For the text-containing cell, return its midpoint in (X, Y) coordinate format. 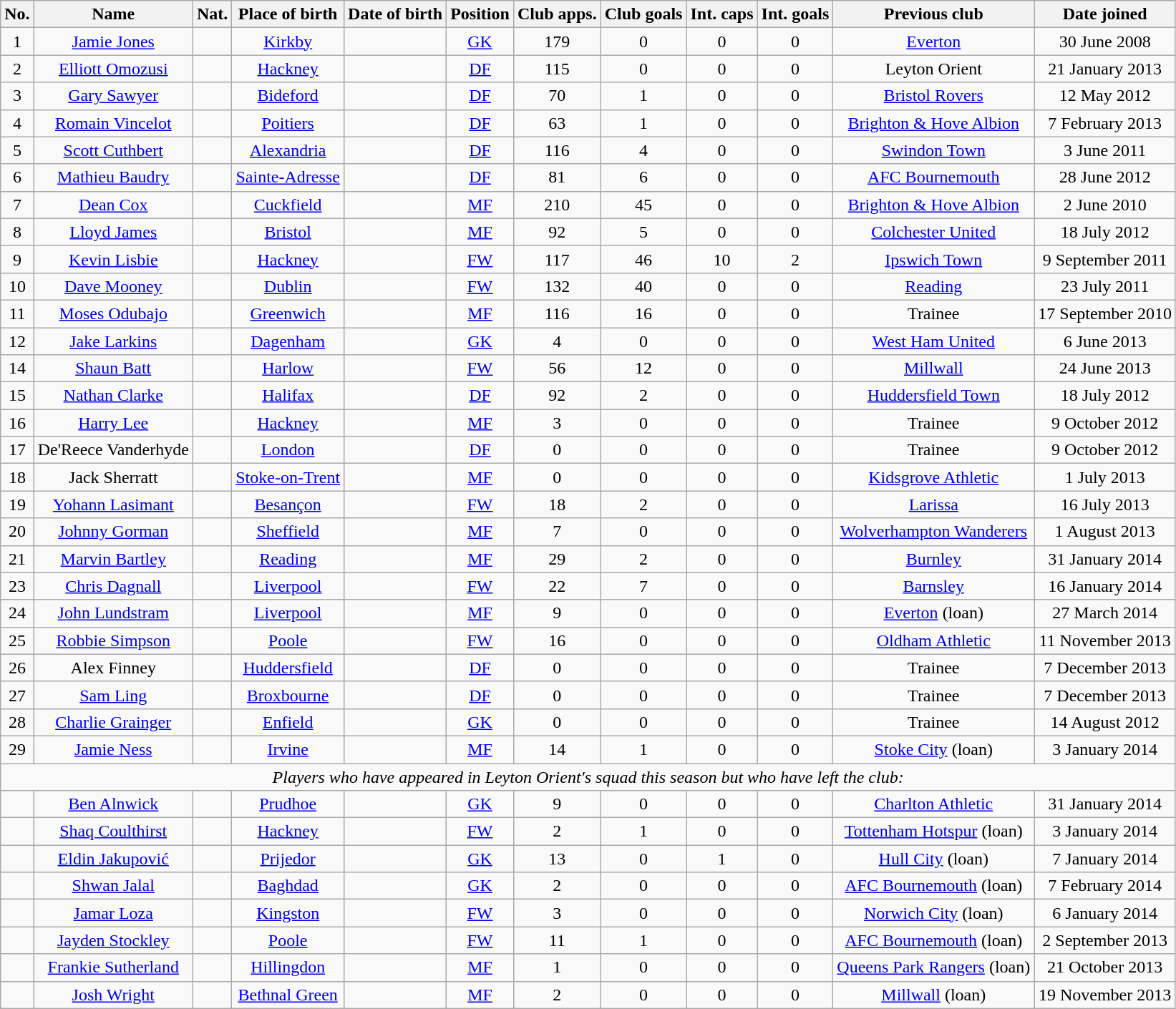
Sheffield (288, 532)
16 July 2013 (1105, 504)
6 June 2013 (1105, 341)
Broxbourne (288, 695)
Sam Ling (113, 695)
Position (480, 14)
Tottenham Hotspur (loan) (933, 832)
Colchester United (933, 232)
15 (17, 396)
Kingston (288, 913)
23 July 2011 (1105, 286)
Club apps. (557, 14)
Bethnal Green (288, 995)
Shaun Batt (113, 369)
16 January 2014 (1105, 586)
Jayden Stockley (113, 940)
Eldin Jakupović (113, 859)
Bristol (288, 232)
Sainte-Adresse (288, 177)
Date of birth (395, 14)
Dean Cox (113, 205)
Ipswich Town (933, 259)
Johnny Gorman (113, 532)
Harry Lee (113, 423)
7 January 2014 (1105, 859)
Irvine (288, 749)
Int. goals (795, 14)
Bristol Rovers (933, 96)
Besançon (288, 504)
Hillingdon (288, 967)
Swindon Town (933, 150)
Frankie Sutherland (113, 967)
Harlow (288, 369)
6 January 2014 (1105, 913)
Enfield (288, 722)
26 (17, 668)
Marvin Bartley (113, 559)
Burnley (933, 559)
24 (17, 613)
Stoke-on-Trent (288, 477)
1 July 2013 (1105, 477)
Lloyd James (113, 232)
Poitiers (288, 123)
John Lundstram (113, 613)
Previous club (933, 14)
2 September 2013 (1105, 940)
21 January 2013 (1105, 69)
45 (643, 205)
Larissa (933, 504)
20 (17, 532)
Jake Larkins (113, 341)
Prijedor (288, 859)
Millwall (loan) (933, 995)
Dublin (288, 286)
Kirkby (288, 42)
Prudhoe (288, 804)
Shwan Jalal (113, 886)
7 February 2013 (1105, 123)
24 June 2013 (1105, 369)
Queens Park Rangers (loan) (933, 967)
Jamie Ness (113, 749)
Int. caps (721, 14)
Greenwich (288, 313)
Dave Mooney (113, 286)
21 October 2013 (1105, 967)
Huddersfield Town (933, 396)
3 June 2011 (1105, 150)
Nathan Clarke (113, 396)
Romain Vincelot (113, 123)
Club goals (643, 14)
Elliott Omozusi (113, 69)
Hull City (loan) (933, 859)
9 September 2011 (1105, 259)
Nat. (212, 14)
AFC Bournemouth (933, 177)
Name (113, 14)
46 (643, 259)
40 (643, 286)
Moses Odubajo (113, 313)
Shaq Coulthirst (113, 832)
Baghdad (288, 886)
27 (17, 695)
Everton (933, 42)
210 (557, 205)
Jamie Jones (113, 42)
Leyton Orient (933, 69)
30 June 2008 (1105, 42)
22 (557, 586)
Dagenham (288, 341)
27 March 2014 (1105, 613)
London (288, 450)
Robbie Simpson (113, 640)
Charlton Athletic (933, 804)
8 (17, 232)
Kevin Lisbie (113, 259)
63 (557, 123)
12 May 2012 (1105, 96)
2 June 2010 (1105, 205)
Gary Sawyer (113, 96)
De'Reece Vanderhyde (113, 450)
Huddersfield (288, 668)
Chris Dagnall (113, 586)
Scott Cuthbert (113, 150)
25 (17, 640)
Wolverhampton Wanderers (933, 532)
Barnsley (933, 586)
Everton (loan) (933, 613)
17 (17, 450)
Bideford (288, 96)
Cuckfield (288, 205)
Kidsgrove Athletic (933, 477)
West Ham United (933, 341)
115 (557, 69)
Norwich City (loan) (933, 913)
11 November 2013 (1105, 640)
13 (557, 859)
Mathieu Baudry (113, 177)
179 (557, 42)
14 August 2012 (1105, 722)
23 (17, 586)
56 (557, 369)
Oldham Athletic (933, 640)
Yohann Lasimant (113, 504)
Jack Sherratt (113, 477)
132 (557, 286)
Place of birth (288, 14)
1 August 2013 (1105, 532)
Players who have appeared in Leyton Orient's squad this season but who have left the club: (588, 776)
21 (17, 559)
Date joined (1105, 14)
Millwall (933, 369)
19 November 2013 (1105, 995)
19 (17, 504)
17 September 2010 (1105, 313)
Josh Wright (113, 995)
Halifax (288, 396)
Jamar Loza (113, 913)
Stoke City (loan) (933, 749)
No. (17, 14)
28 (17, 722)
Charlie Grainger (113, 722)
Ben Alnwick (113, 804)
7 February 2014 (1105, 886)
70 (557, 96)
28 June 2012 (1105, 177)
Alexandria (288, 150)
117 (557, 259)
Alex Finney (113, 668)
81 (557, 177)
